Scan for the cell matching the given text and deliver its (x, y) coordinate at center. 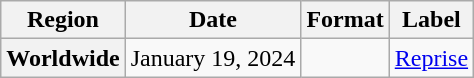
Date (213, 20)
Region (63, 20)
Format (345, 20)
Reprise (431, 58)
Worldwide (63, 58)
Label (431, 20)
January 19, 2024 (213, 58)
